Determine the [x, y] coordinate at the center of the cell enclosing the given text.  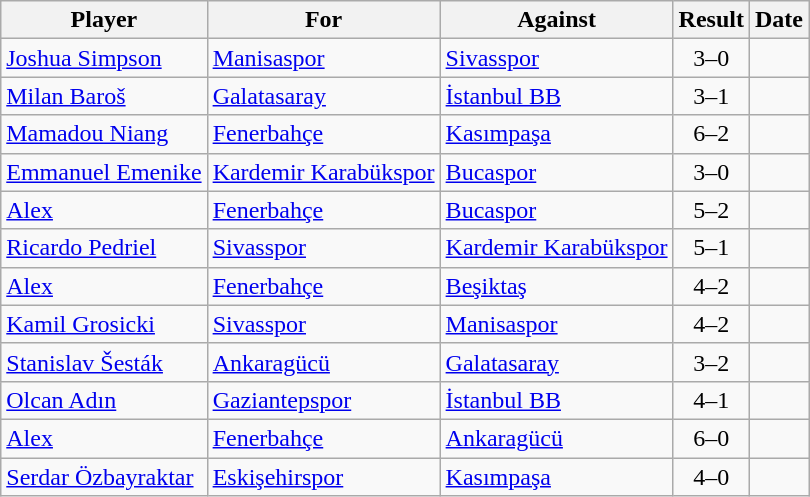
Olcan Adın [104, 400]
Gaziantepspor [324, 400]
5–1 [711, 248]
3–1 [711, 96]
4–1 [711, 400]
Serdar Özbayraktar [104, 477]
For [324, 20]
Date [778, 20]
Milan Baroš [104, 96]
Ricardo Pedriel [104, 248]
5–2 [711, 210]
Stanislav Šesták [104, 362]
Emmanuel Emenike [104, 172]
Kamil Grosicki [104, 324]
6–2 [711, 134]
Result [711, 20]
Eskişehirspor [324, 477]
Beşiktaş [556, 286]
3–2 [711, 362]
Player [104, 20]
6–0 [711, 438]
Against [556, 20]
4–0 [711, 477]
Joshua Simpson [104, 58]
Mamadou Niang [104, 134]
